Return [X, Y] of the center of cell containing provided text 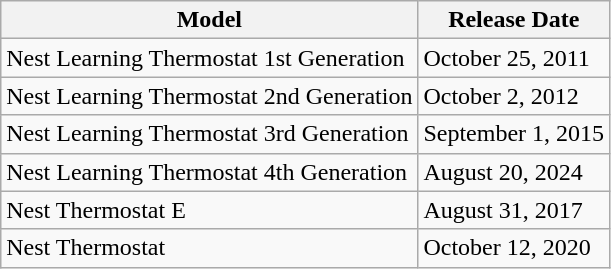
October 25, 2011 [514, 58]
Nest Learning Thermostat 4th Generation [210, 172]
Nest Learning Thermostat 1st Generation [210, 58]
Nest Thermostat [210, 248]
October 12, 2020 [514, 248]
Nest Learning Thermostat 3rd Generation [210, 134]
Nest Thermostat E [210, 210]
August 20, 2024 [514, 172]
Model [210, 20]
September 1, 2015 [514, 134]
Release Date [514, 20]
October 2, 2012 [514, 96]
Nest Learning Thermostat 2nd Generation [210, 96]
August 31, 2017 [514, 210]
